Pinpoint the cell where the given text exists, returning its [x, y] midpoint coordinate. 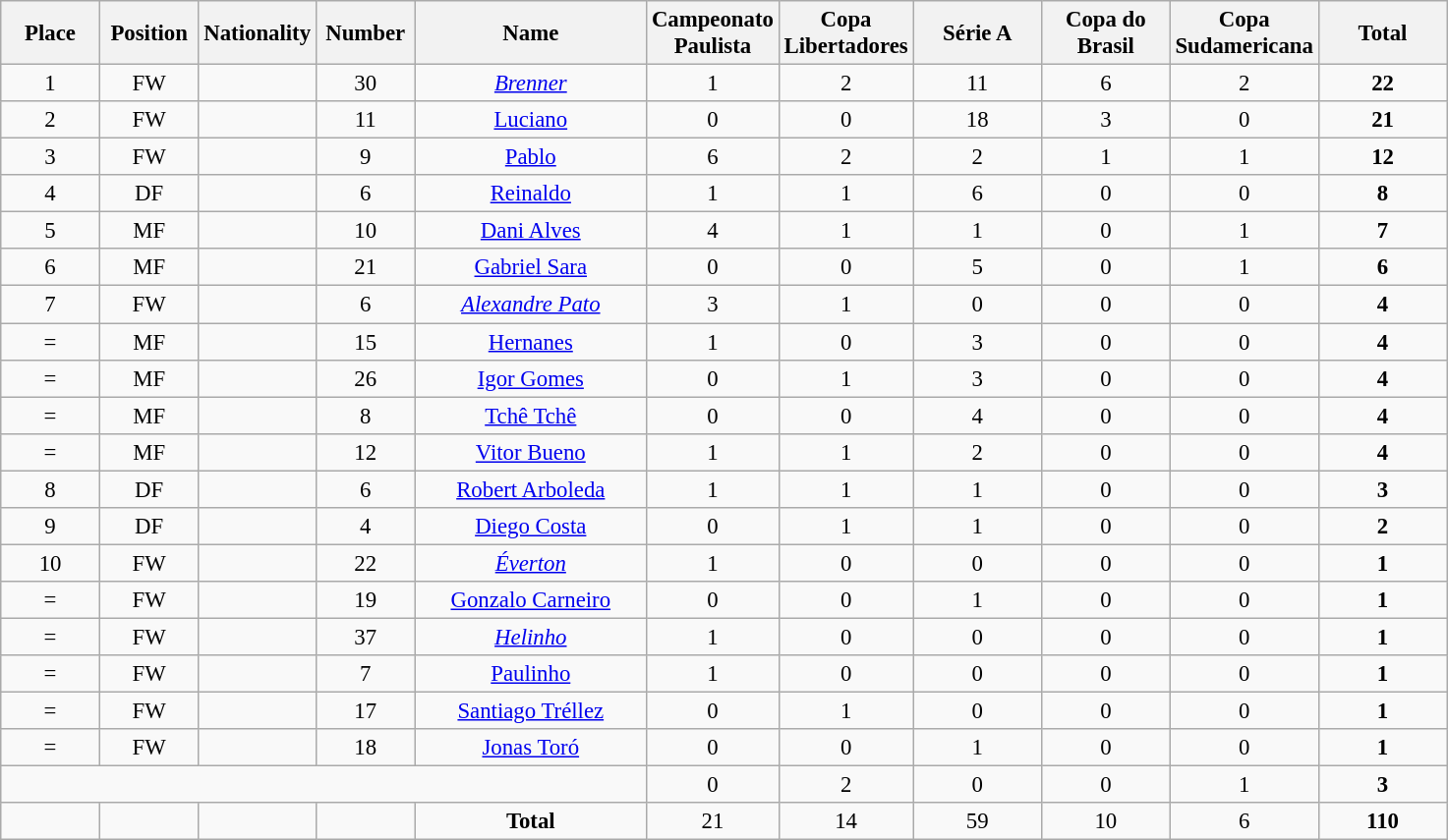
Éverton [531, 563]
Copa Libertadores [845, 33]
17 [366, 711]
Série A [977, 33]
Place [51, 33]
Dani Alves [531, 231]
Campeonato Paulista [714, 33]
Brenner [531, 84]
Hernanes [531, 342]
Jonas Toró [531, 748]
Copa Sudamericana [1245, 33]
Position [149, 33]
Copa do Brasil [1107, 33]
Helinho [531, 637]
Vitor Bueno [531, 452]
Reinaldo [531, 194]
Santiago Tréllez [531, 711]
110 [1382, 821]
Pablo [531, 157]
30 [366, 84]
Name [531, 33]
59 [977, 821]
Number [366, 33]
Diego Costa [531, 527]
14 [845, 821]
Gonzalo Carneiro [531, 600]
Luciano [531, 120]
Igor Gomes [531, 378]
37 [366, 637]
Gabriel Sara [531, 268]
15 [366, 342]
Robert Arboleda [531, 489]
Alexandre Pato [531, 305]
Nationality [258, 33]
Paulinho [531, 674]
Tchê Tchê [531, 416]
19 [366, 600]
26 [366, 378]
